Locate the cell with the specified text and output its [X, Y] center coordinate. 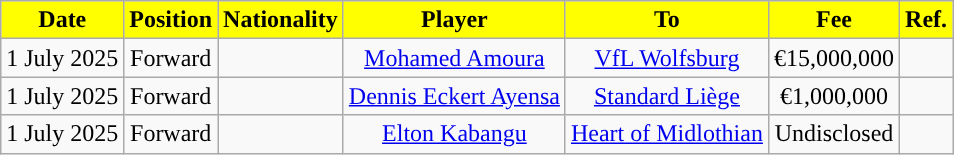
Player [454, 20]
€1,000,000 [834, 96]
Undisclosed [834, 134]
To [666, 20]
Heart of Midlothian [666, 134]
Elton Kabangu [454, 134]
Nationality [281, 20]
Dennis Eckert Ayensa [454, 96]
Standard Liège [666, 96]
Fee [834, 20]
Position [171, 20]
€15,000,000 [834, 58]
Mohamed Amoura [454, 58]
VfL Wolfsburg [666, 58]
Date [62, 20]
Ref. [926, 20]
